Search for the cell housing the specified text and yield its [X, Y] center coordinate. 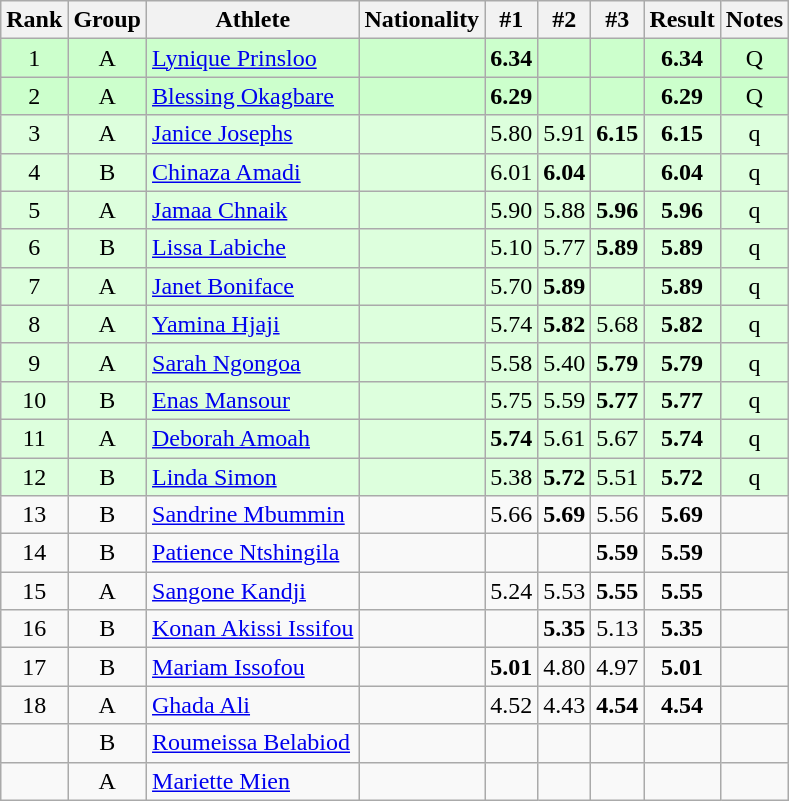
9 [34, 362]
5.38 [512, 477]
Janet Boniface [253, 286]
5.53 [564, 591]
18 [34, 705]
5.80 [512, 134]
Lissa Labiche [253, 248]
Mariam Issofou [253, 667]
Group [108, 20]
Sandrine Mbummin [253, 515]
17 [34, 667]
5.70 [512, 286]
Yamina Hjaji [253, 324]
4.43 [564, 705]
Sangone Kandji [253, 591]
#1 [512, 20]
12 [34, 477]
Nationality [422, 20]
5.13 [618, 629]
Chinaza Amadi [253, 172]
11 [34, 438]
Patience Ntshingila [253, 553]
6.01 [512, 172]
Deborah Amoah [253, 438]
5.67 [618, 438]
14 [34, 553]
5.68 [618, 324]
5 [34, 210]
Linda Simon [253, 477]
15 [34, 591]
Jamaa Chnaik [253, 210]
Sarah Ngongoa [253, 362]
5.91 [564, 134]
Enas Mansour [253, 400]
8 [34, 324]
3 [34, 134]
Lynique Prinsloo [253, 58]
5.61 [564, 438]
4.80 [564, 667]
1 [34, 58]
5.40 [564, 362]
Ghada Ali [253, 705]
Rank [34, 20]
5.90 [512, 210]
5.51 [618, 477]
5.66 [512, 515]
5.56 [618, 515]
4 [34, 172]
Roumeissa Belabiod [253, 743]
Result [682, 20]
Athlete [253, 20]
Konan Akissi Issifou [253, 629]
Blessing Okagbare [253, 96]
13 [34, 515]
2 [34, 96]
Mariette Mien [253, 781]
5.58 [512, 362]
5.24 [512, 591]
#3 [618, 20]
Janice Josephs [253, 134]
5.75 [512, 400]
16 [34, 629]
10 [34, 400]
7 [34, 286]
6 [34, 248]
5.88 [564, 210]
Notes [754, 20]
4.52 [512, 705]
5.10 [512, 248]
4.97 [618, 667]
#2 [564, 20]
